From the cell containing the given text, extract its center point as (X, Y) coordinate. 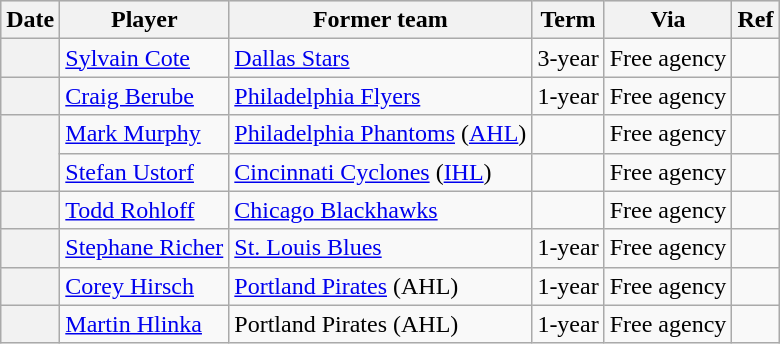
Stephane Richer (144, 248)
Term (568, 20)
Martin Hlinka (144, 324)
Corey Hirsch (144, 286)
Philadelphia Phantoms (AHL) (380, 134)
Todd Rohloff (144, 210)
Mark Murphy (144, 134)
Via (668, 20)
Chicago Blackhawks (380, 210)
3-year (568, 58)
Stefan Ustorf (144, 172)
Sylvain Cote (144, 58)
Former team (380, 20)
St. Louis Blues (380, 248)
Cincinnati Cyclones (IHL) (380, 172)
Philadelphia Flyers (380, 96)
Date (30, 20)
Craig Berube (144, 96)
Ref (756, 20)
Player (144, 20)
Dallas Stars (380, 58)
